Detect which cell encompasses the target text, then output its (X, Y) center coordinate. 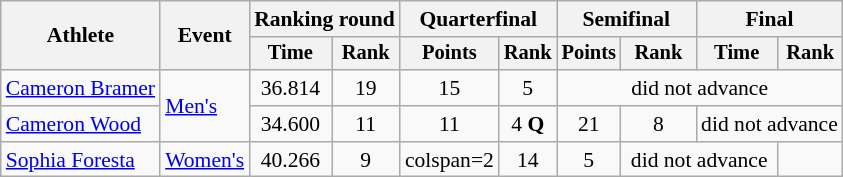
Cameron Bramer (80, 88)
Athlete (80, 36)
21 (589, 124)
19 (366, 88)
Event (204, 36)
Final (770, 19)
Men's (204, 106)
Semifinal (627, 19)
Cameron Wood (80, 124)
Ranking round (324, 19)
36.814 (290, 88)
34.600 (290, 124)
5 (528, 88)
4 Q (528, 124)
15 (450, 88)
Quarterfinal (478, 19)
8 (658, 124)
